Return [X, Y] of the center of cell containing provided text 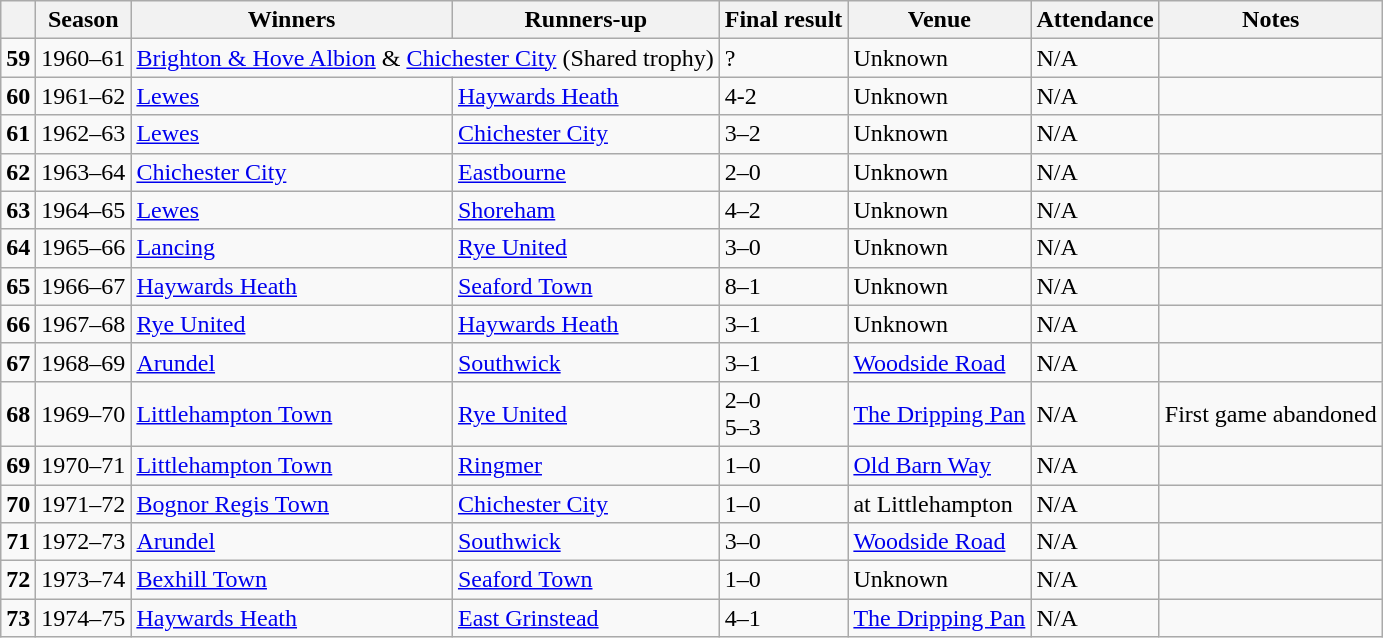
63 [18, 210]
1969–70 [84, 414]
1974–75 [84, 618]
Runners-up [586, 20]
73 [18, 618]
61 [18, 134]
68 [18, 414]
4–2 [784, 210]
Bexhill Town [292, 580]
Brighton & Hove Albion & Chichester City (Shared trophy) [425, 58]
59 [18, 58]
Old Barn Way [940, 465]
67 [18, 362]
1965–66 [84, 248]
71 [18, 542]
1971–72 [84, 503]
66 [18, 324]
1964–65 [84, 210]
Notes [1270, 20]
Eastbourne [586, 172]
Lancing [292, 248]
Shoreham [586, 210]
East Grinstead [586, 618]
60 [18, 96]
65 [18, 286]
4–1 [784, 618]
at Littlehampton [940, 503]
64 [18, 248]
69 [18, 465]
Bognor Regis Town [292, 503]
First game abandoned [1270, 414]
1973–74 [84, 580]
1967–68 [84, 324]
1972–73 [84, 542]
4-2 [784, 96]
72 [18, 580]
Attendance [1095, 20]
Season [84, 20]
1960–61 [84, 58]
3–2 [784, 134]
Winners [292, 20]
1970–71 [84, 465]
? [784, 58]
1968–69 [84, 362]
2–0 [784, 172]
Venue [940, 20]
Ringmer [586, 465]
2–05–3 [784, 414]
1962–63 [84, 134]
1966–67 [84, 286]
62 [18, 172]
Final result [784, 20]
70 [18, 503]
8–1 [784, 286]
1963–64 [84, 172]
1961–62 [84, 96]
